Search for the cell housing the specified text and yield its [x, y] center coordinate. 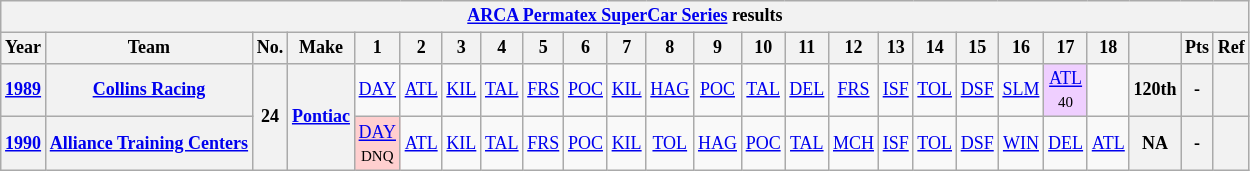
1 [377, 48]
6 [586, 48]
2 [421, 48]
ARCA Permatex SuperCar Series results [625, 16]
SLM [1021, 90]
Year [24, 48]
MCH [854, 144]
Pontiac [322, 116]
Pts [1198, 48]
Make [322, 48]
14 [934, 48]
WIN [1021, 144]
9 [718, 48]
Ref [1231, 48]
1990 [24, 144]
Alliance Training Centers [148, 144]
15 [977, 48]
Team [148, 48]
5 [544, 48]
NA [1155, 144]
13 [896, 48]
8 [670, 48]
11 [807, 48]
7 [626, 48]
17 [1066, 48]
12 [854, 48]
24 [270, 116]
16 [1021, 48]
3 [462, 48]
Collins Racing [148, 90]
ATL40 [1066, 90]
1989 [24, 90]
DAYDNQ [377, 144]
DAY [377, 90]
120th [1155, 90]
10 [763, 48]
4 [502, 48]
No. [270, 48]
18 [1108, 48]
